Extract the [X, Y] coordinate from the center of the cell holding the provided text.  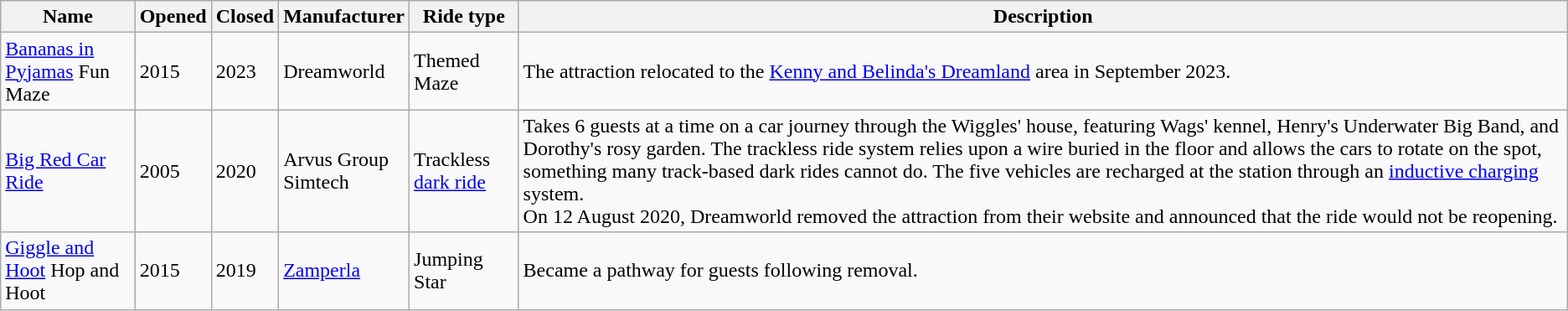
Ride type [464, 17]
Description [1043, 17]
Zamperla [344, 271]
Manufacturer [344, 17]
Became a pathway for guests following removal. [1043, 271]
Trackless dark ride [464, 171]
Closed [245, 17]
Themed Maze [464, 71]
Name [68, 17]
Bananas in Pyjamas Fun Maze [68, 71]
2023 [245, 71]
Giggle and Hoot Hop and Hoot [68, 271]
Arvus GroupSimtech [344, 171]
Opened [173, 17]
The attraction relocated to the Kenny and Belinda's Dreamland area in September 2023. [1043, 71]
2005 [173, 171]
2019 [245, 271]
Big Red Car Ride [68, 171]
Jumping Star [464, 271]
Dreamworld [344, 71]
2020 [245, 171]
